From the cell containing the given text, extract its center point as [x, y] coordinate. 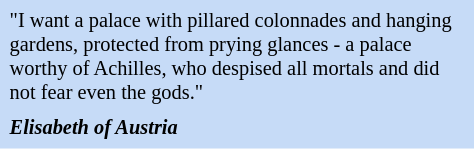
Elisabeth of Austria [238, 128]
